Search for the cell housing the specified text and yield its [X, Y] center coordinate. 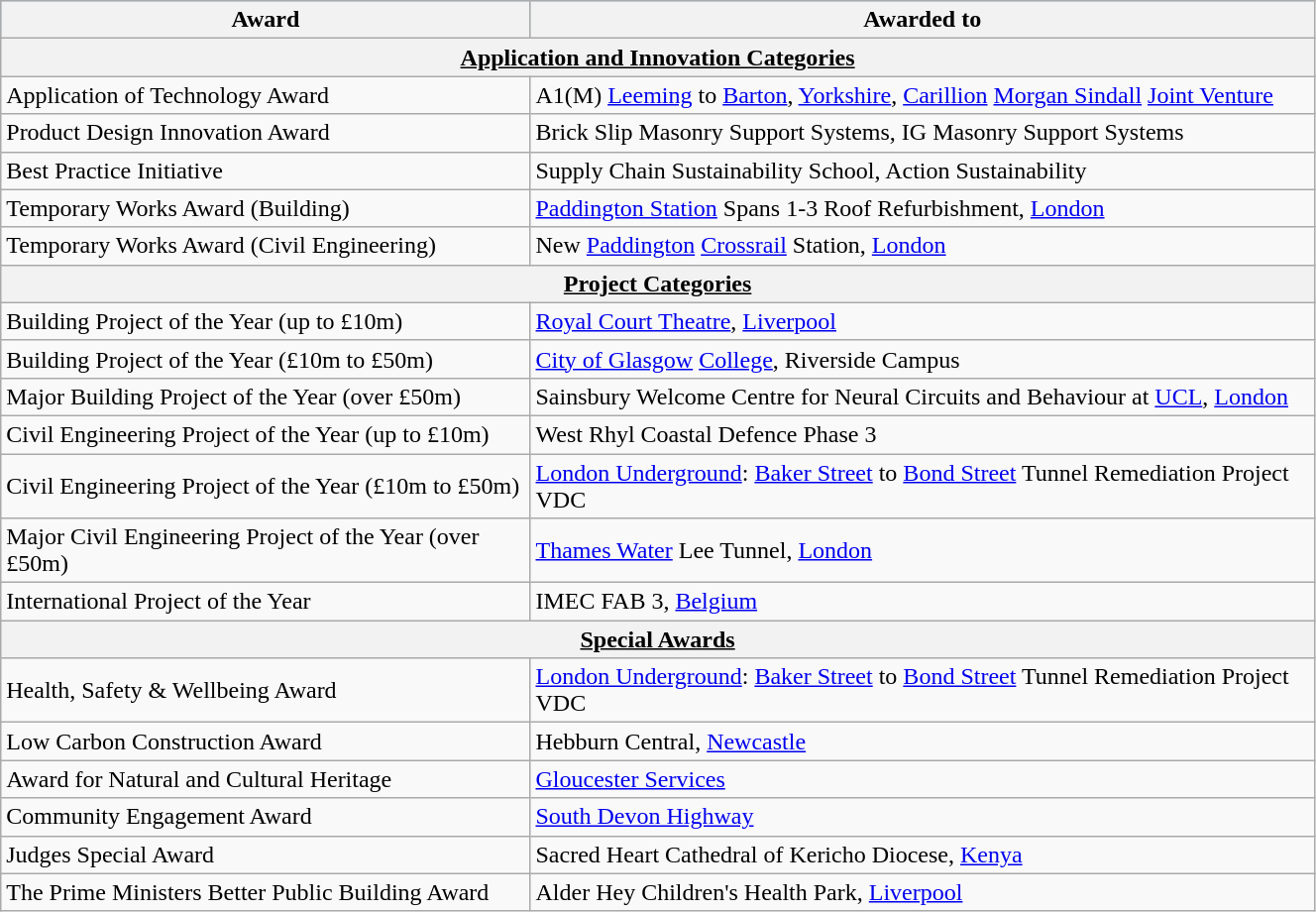
Supply Chain Sustainability School, Action Sustainability [922, 171]
Brick Slip Masonry Support Systems, IG Masonry Support Systems [922, 133]
Major Building Project of the Year (over £50m) [266, 397]
West Rhyl Coastal Defence Phase 3 [922, 434]
Award for Natural and Cultural Heritage [266, 779]
Thames Water Lee Tunnel, London [922, 551]
Building Project of the Year (up to £10m) [266, 321]
A1(M) Leeming to Barton, Yorkshire, Carillion Morgan Sindall Joint Venture [922, 95]
Judges Special Award [266, 855]
Major Civil Engineering Project of the Year (over £50m) [266, 551]
Building Project of the Year (£10m to £50m) [266, 359]
Health, Safety & Wellbeing Award [266, 690]
Royal Court Theatre, Liverpool [922, 321]
The Prime Ministers Better Public Building Award [266, 892]
Alder Hey Children's Health Park, Liverpool [922, 892]
Community Engagement Award [266, 817]
Awarded to [922, 20]
Project Categories [658, 284]
Temporary Works Award (Building) [266, 208]
Award [266, 20]
South Devon Highway [922, 817]
Application of Technology Award [266, 95]
Product Design Innovation Award [266, 133]
Civil Engineering Project of the Year (up to £10m) [266, 434]
Low Carbon Construction Award [266, 741]
Temporary Works Award (Civil Engineering) [266, 246]
Application and Innovation Categories [658, 57]
Paddington Station Spans 1-3 Roof Refurbishment, London [922, 208]
Sainsbury Welcome Centre for Neural Circuits and Behaviour at UCL, London [922, 397]
Hebburn Central, Newcastle [922, 741]
New Paddington Crossrail Station, London [922, 246]
Civil Engineering Project of the Year (£10m to £50m) [266, 486]
City of Glasgow College, Riverside Campus [922, 359]
International Project of the Year [266, 602]
Gloucester Services [922, 779]
IMEC FAB 3, Belgium [922, 602]
Special Awards [658, 639]
Sacred Heart Cathedral of Kericho Diocese, Kenya [922, 855]
Best Practice Initiative [266, 171]
